Return the [X, Y] coordinate for the center point of the cell that contains the specified text.  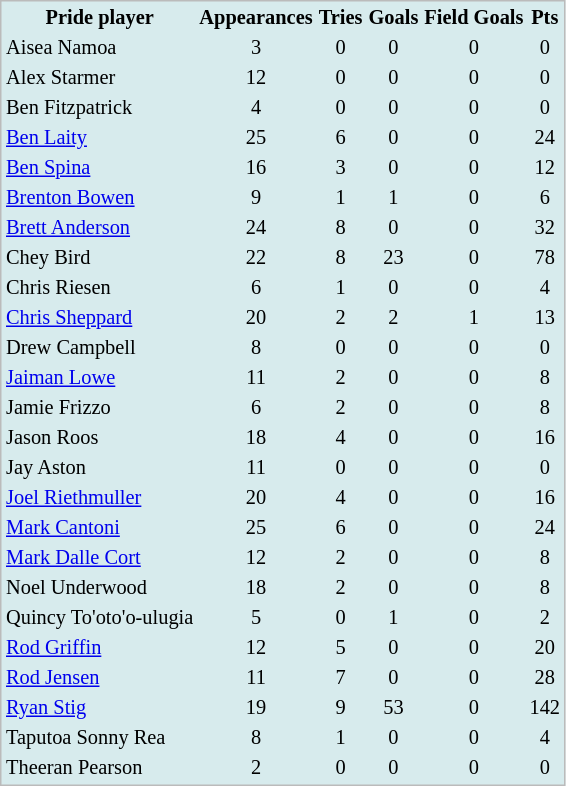
53 [394, 708]
Field Goals [474, 18]
78 [545, 258]
23 [394, 258]
Pride player [99, 18]
Theeran Pearson [99, 768]
Goals [394, 18]
Jamie Frizzo [99, 408]
32 [545, 228]
Quincy To'oto'o-ulugia [99, 618]
22 [256, 258]
7 [340, 678]
Aisea Namoa [99, 48]
Mark Dalle Cort [99, 558]
Ben Laity [99, 138]
Chey Bird [99, 258]
Appearances [256, 18]
Ben Fitzpatrick [99, 108]
142 [545, 708]
Jay Aston [99, 468]
Brett Anderson [99, 228]
Brenton Bowen [99, 198]
Ben Spina [99, 168]
Jason Roos [99, 438]
Pts [545, 18]
Rod Griffin [99, 648]
Noel Underwood [99, 588]
Ryan Stig [99, 708]
Jaiman Lowe [99, 378]
Tries [340, 18]
Alex Starmer [99, 78]
13 [545, 318]
Mark Cantoni [99, 528]
Chris Riesen [99, 288]
19 [256, 708]
28 [545, 678]
Joel Riethmuller [99, 498]
Taputoa Sonny Rea [99, 738]
Chris Sheppard [99, 318]
Drew Campbell [99, 348]
Rod Jensen [99, 678]
